Scan for the cell matching the given text and deliver its (x, y) coordinate at center. 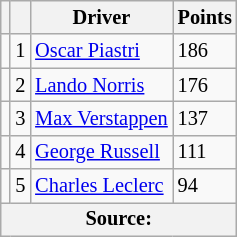
Lando Norris (101, 85)
137 (205, 118)
186 (205, 51)
2 (20, 85)
94 (205, 186)
3 (20, 118)
Charles Leclerc (101, 186)
1 (20, 51)
Points (205, 17)
111 (205, 152)
Source: (119, 219)
176 (205, 85)
Max Verstappen (101, 118)
4 (20, 152)
Driver (101, 17)
George Russell (101, 152)
5 (20, 186)
Oscar Piastri (101, 51)
